Pinpoint the cell where the given text exists, returning its (X, Y) midpoint coordinate. 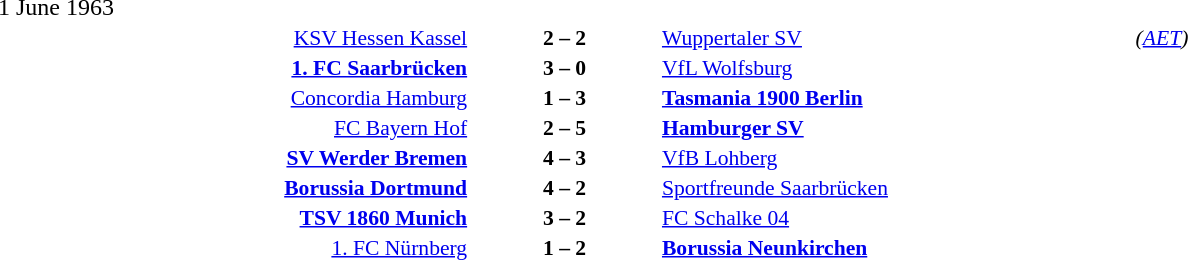
Tasmania 1900 Berlin (896, 98)
2 – 2 (564, 38)
4 – 3 (564, 158)
Wuppertaler SV (896, 38)
2 – 5 (564, 128)
VfL Wolfsburg (896, 68)
3 – 2 (564, 218)
Hamburger SV (896, 128)
1 – 3 (564, 98)
FC Schalke 04 (896, 218)
4 – 2 (564, 188)
Sportfreunde Saarbrücken (896, 188)
3 – 0 (564, 68)
VfB Lohberg (896, 158)
